Capture the cell that displays the provided text and extract its (x, y) central coordinate. 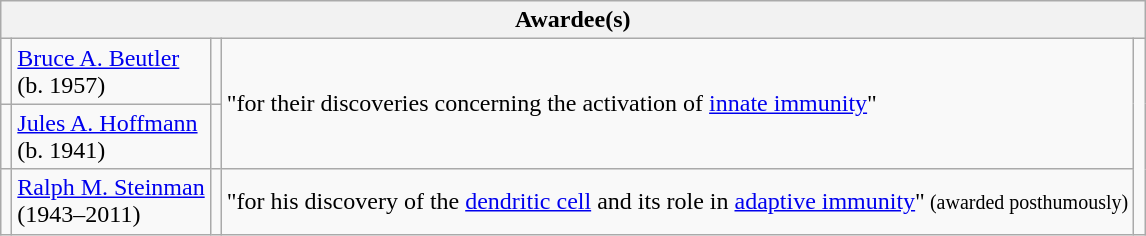
Jules A. Hoffmann(b. 1941) (111, 136)
Awardee(s) (573, 20)
"for his discovery of the dendritic cell and its role in adaptive immunity" (awarded posthumously) (677, 202)
Ralph M. Steinman(1943–2011) (111, 202)
"for their discoveries concerning the activation of innate immunity" (677, 104)
Bruce A. Beutler(b. 1957) (111, 72)
